Identify which cell holds the provided text, then report its (x, y) central coordinate. 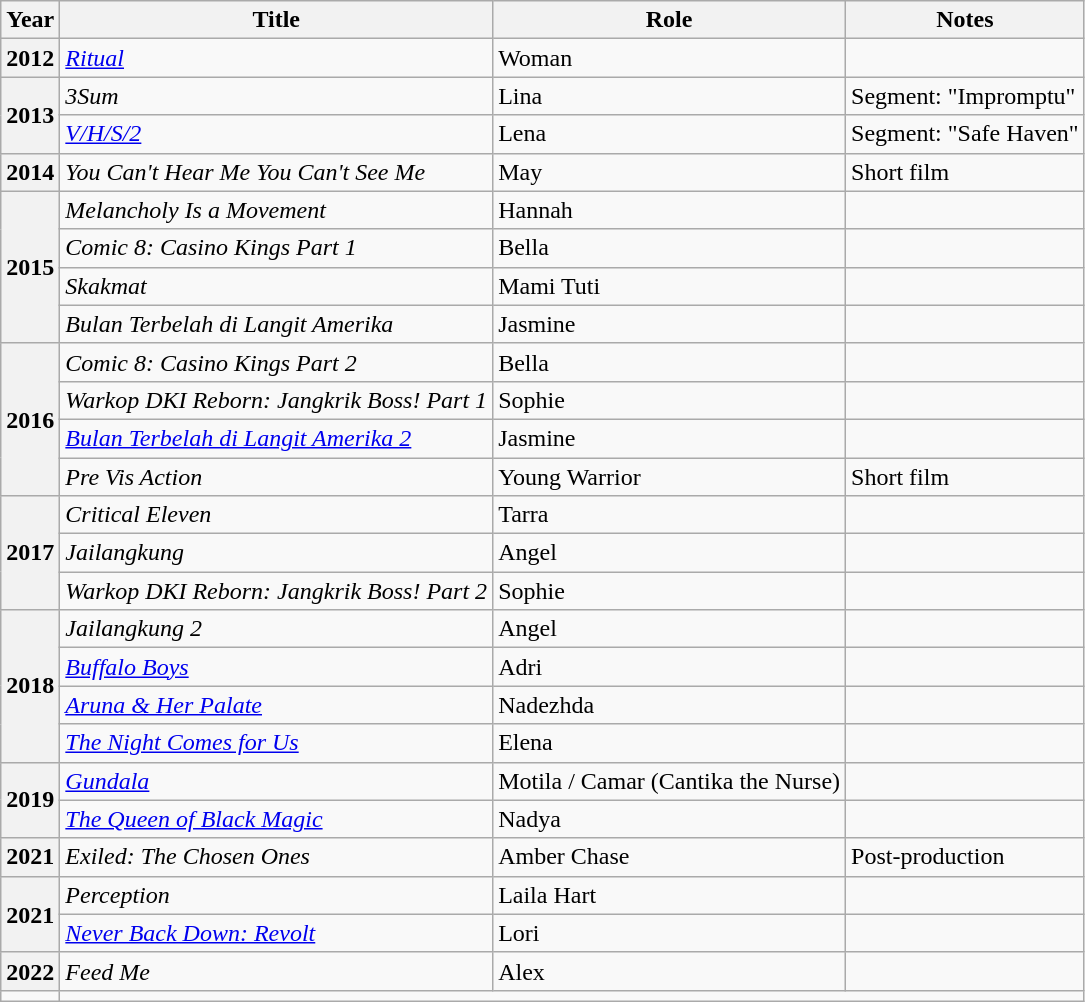
Buffalo Boys (276, 667)
Skakmat (276, 286)
3Sum (276, 96)
Critical Eleven (276, 515)
Post-production (966, 857)
Tarra (670, 515)
Alex (670, 971)
2019 (30, 800)
Bulan Terbelah di Langit Amerika (276, 324)
Notes (966, 20)
Lina (670, 96)
Lori (670, 933)
May (670, 172)
Warkop DKI Reborn: Jangkrik Boss! Part 2 (276, 591)
2016 (30, 419)
2012 (30, 58)
Amber Chase (670, 857)
Warkop DKI Reborn: Jangkrik Boss! Part 1 (276, 400)
V/H/S/2 (276, 134)
2017 (30, 553)
Motila / Camar (Cantika the Nurse) (670, 781)
Pre Vis Action (276, 477)
You Can't Hear Me You Can't See Me (276, 172)
Bulan Terbelah di Langit Amerika 2 (276, 438)
2018 (30, 686)
Woman (670, 58)
Jailangkung (276, 553)
2022 (30, 971)
Adri (670, 667)
Young Warrior (670, 477)
2015 (30, 267)
The Night Comes for Us (276, 743)
Segment: "Safe Haven" (966, 134)
Laila Hart (670, 895)
Ritual (276, 58)
Role (670, 20)
Nadya (670, 819)
Exiled: The Chosen Ones (276, 857)
Segment: "Impromptu" (966, 96)
2014 (30, 172)
Title (276, 20)
Elena (670, 743)
Jailangkung 2 (276, 629)
Feed Me (276, 971)
Nadezhda (670, 705)
Melancholy Is a Movement (276, 210)
Year (30, 20)
Never Back Down: Revolt (276, 933)
2013 (30, 115)
The Queen of Black Magic (276, 819)
Gundala (276, 781)
Perception (276, 895)
Aruna & Her Palate (276, 705)
Comic 8: Casino Kings Part 2 (276, 362)
Mami Tuti (670, 286)
Hannah (670, 210)
Lena (670, 134)
Comic 8: Casino Kings Part 1 (276, 248)
